Detect which cell encompasses the target text, then output its [x, y] center coordinate. 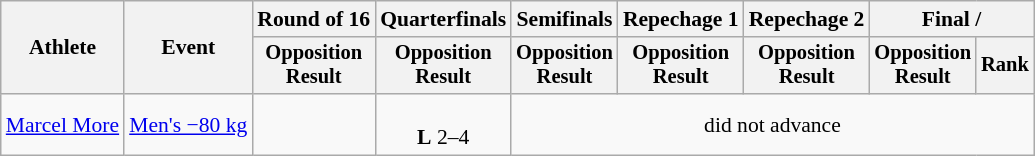
Men's −80 kg [188, 124]
Round of 16 [314, 19]
L 2–4 [443, 124]
Repechage 1 [681, 19]
Quarterfinals [443, 19]
Rank [1005, 66]
Event [188, 48]
Athlete [62, 48]
Final / [951, 19]
Repechage 2 [807, 19]
Marcel More [62, 124]
Semifinals [564, 19]
did not advance [772, 124]
